Scan for the cell matching the given text and deliver its [X, Y] coordinate at center. 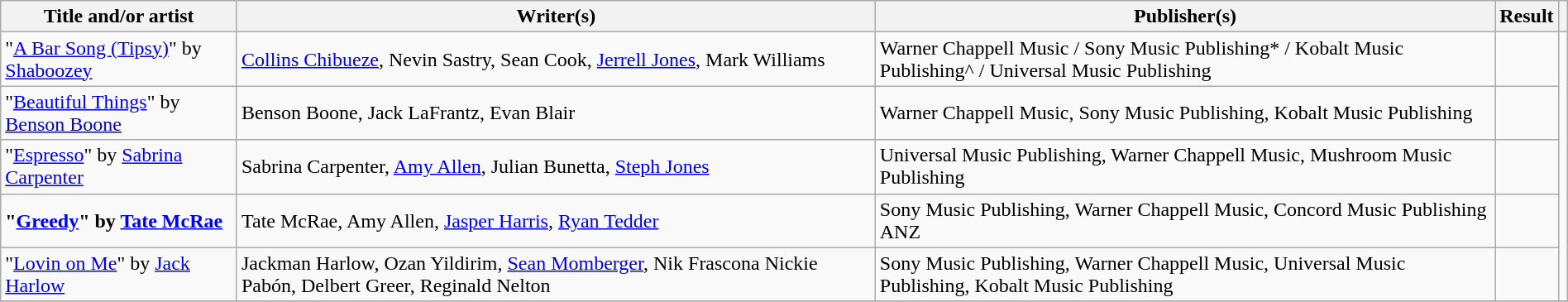
Benson Boone, Jack LaFrantz, Evan Blair [556, 113]
Sabrina Carpenter, Amy Allen, Julian Bunetta, Steph Jones [556, 167]
Title and/or artist [119, 17]
"Lovin on Me" by Jack Harlow [119, 275]
Result [1527, 17]
Writer(s) [556, 17]
Jackman Harlow, Ozan Yildirim, Sean Momberger, Nik Frascona Nickie Pabón, Delbert Greer, Reginald Nelton [556, 275]
"Beautiful Things" by Benson Boone [119, 113]
Universal Music Publishing, Warner Chappell Music, Mushroom Music Publishing [1184, 167]
Publisher(s) [1184, 17]
"A Bar Song (Tipsy)" by Shaboozey [119, 60]
Sony Music Publishing, Warner Chappell Music, Concord Music Publishing ANZ [1184, 220]
"Greedy" by Tate McRae [119, 220]
Collins Chibueze, Nevin Sastry, Sean Cook, Jerrell Jones, Mark Williams [556, 60]
Warner Chappell Music / Sony Music Publishing* / Kobalt Music Publishing^ / Universal Music Publishing [1184, 60]
Sony Music Publishing, Warner Chappell Music, Universal Music Publishing, Kobalt Music Publishing [1184, 275]
"Espresso" by Sabrina Carpenter [119, 167]
Tate McRae, Amy Allen, Jasper Harris, Ryan Tedder [556, 220]
Warner Chappell Music, Sony Music Publishing, Kobalt Music Publishing [1184, 113]
